Search for the cell housing the specified text and yield its [x, y] center coordinate. 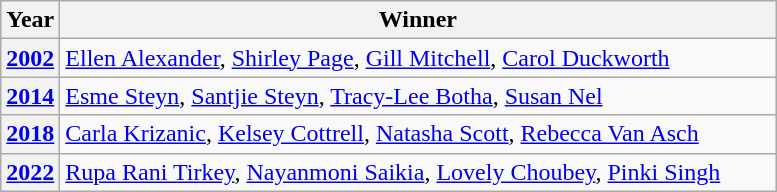
Esme Steyn, Santjie Steyn, Tracy-Lee Botha, Susan Nel [418, 96]
2018 [30, 134]
Year [30, 20]
Carla Krizanic, Kelsey Cottrell, Natasha Scott, Rebecca Van Asch [418, 134]
2014 [30, 96]
Ellen Alexander, Shirley Page, Gill Mitchell, Carol Duckworth [418, 58]
Rupa Rani Tirkey, Nayanmoni Saikia, Lovely Choubey, Pinki Singh [418, 172]
2022 [30, 172]
Winner [418, 20]
2002 [30, 58]
